For the text-containing cell, return its midpoint in (X, Y) coordinate format. 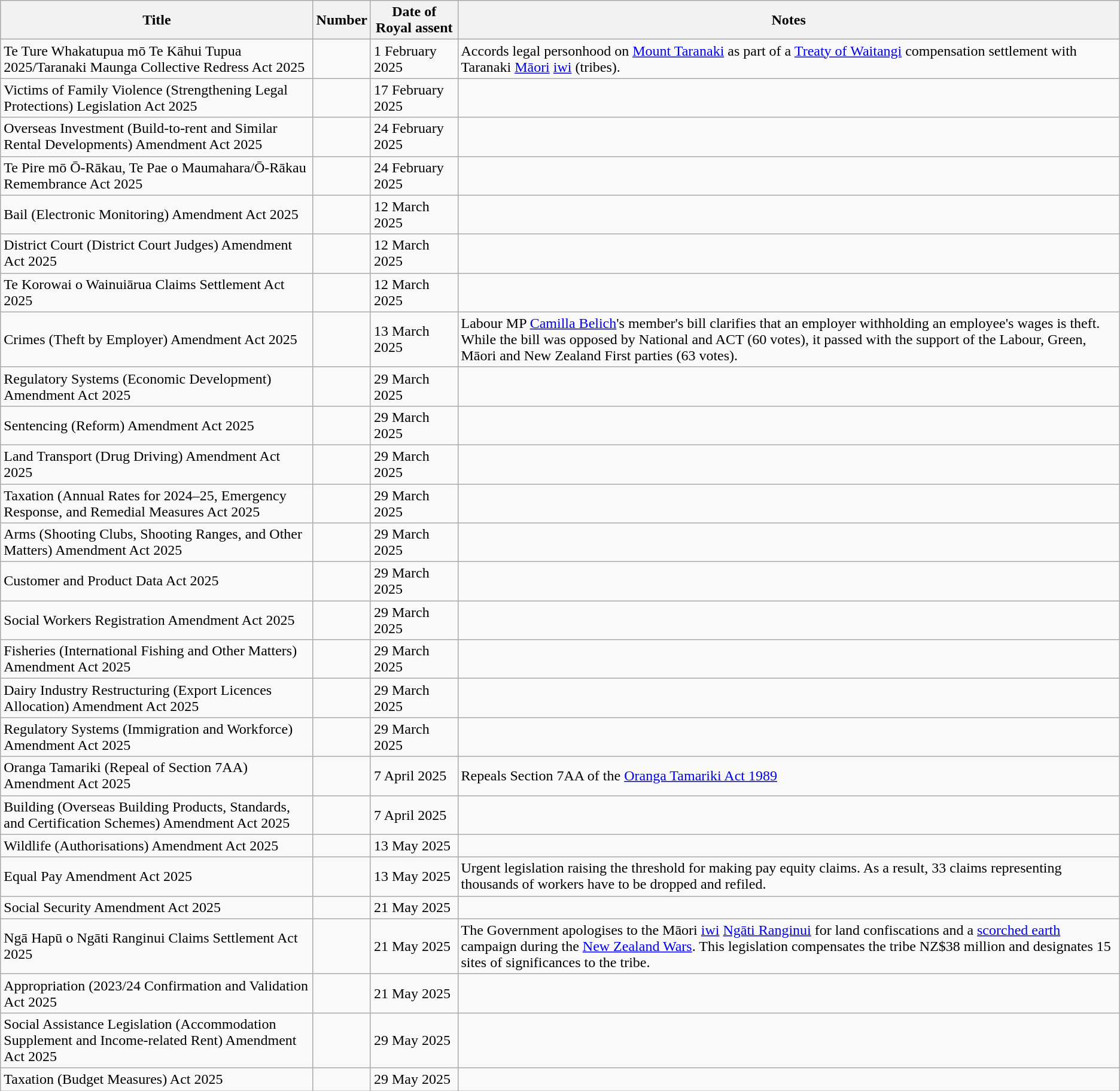
Crimes (Theft by Employer) Amendment Act 2025 (157, 339)
Oranga Tamariki (Repeal of Section 7AA) Amendment Act 2025 (157, 776)
Regulatory Systems (Immigration and Workforce) Amendment Act 2025 (157, 737)
Building (Overseas Building Products, Standards, and Certification Schemes) Amendment Act 2025 (157, 815)
Notes (789, 20)
Taxation (Annual Rates for 2024–25, Emergency Response, and Remedial Measures Act 2025 (157, 503)
Te Pire mō Ō-Rākau, Te Pae o Maumahara/Ō-Rākau Remembrance Act 2025 (157, 176)
Date of Royal assent (414, 20)
Taxation (Budget Measures) Act 2025 (157, 1079)
Number (342, 20)
Social Security Amendment Act 2025 (157, 907)
Te Korowai o Wainuiārua Claims Settlement Act 2025 (157, 292)
Wildlife (Authorisations) Amendment Act 2025 (157, 846)
Title (157, 20)
Repeals Section 7AA of the Oranga Tamariki Act 1989 (789, 776)
Regulatory Systems (Economic Development) Amendment Act 2025 (157, 387)
Equal Pay Amendment Act 2025 (157, 876)
Fisheries (International Fishing and Other Matters) Amendment Act 2025 (157, 660)
17 February 2025 (414, 98)
Ngā Hapū o Ngāti Ranginui Claims Settlement Act 2025 (157, 946)
Land Transport (Drug Driving) Amendment Act 2025 (157, 464)
Sentencing (Reform) Amendment Act 2025 (157, 425)
Arms (Shooting Clubs, Shooting Ranges, and Other Matters) Amendment Act 2025 (157, 542)
Overseas Investment (Build-to-rent and Similar Rental Developments) Amendment Act 2025 (157, 136)
Dairy Industry Restructuring (Export Licences Allocation) Amendment Act 2025 (157, 698)
District Court (District Court Judges) Amendment Act 2025 (157, 254)
Te Ture Whakatupua mō Te Kāhui Tupua 2025/Taranaki Maunga Collective Redress Act 2025 (157, 59)
Bail (Electronic Monitoring) Amendment Act 2025 (157, 214)
Accords legal personhood on Mount Taranaki as part of a Treaty of Waitangi compensation settlement with Taranaki Māori iwi (tribes). (789, 59)
13 March 2025 (414, 339)
Customer and Product Data Act 2025 (157, 582)
Social Workers Registration Amendment Act 2025 (157, 620)
1 February 2025 (414, 59)
Appropriation (2023/24 Confirmation and Validation Act 2025 (157, 993)
Victims of Family Violence (Strengthening Legal Protections) Legislation Act 2025 (157, 98)
Social Assistance Legislation (Accommodation Supplement and Income-related Rent) Amendment Act 2025 (157, 1040)
